Pinpoint the cell where the given text exists, returning its [X, Y] midpoint coordinate. 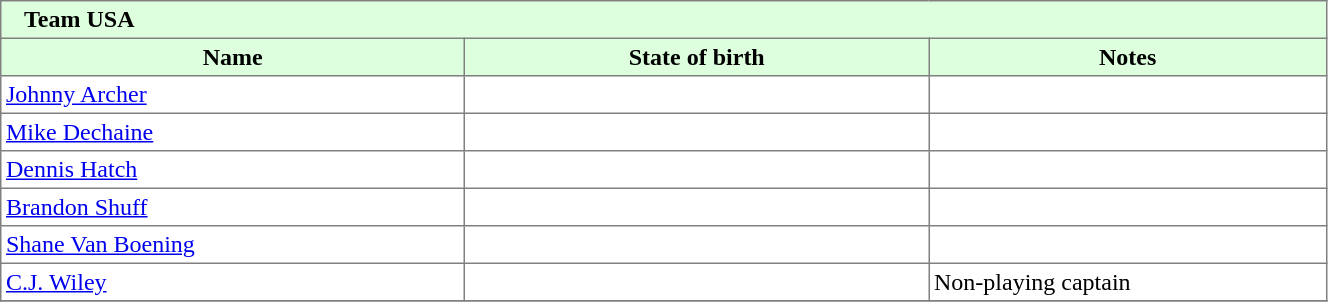
Dennis Hatch [233, 170]
Mike Dechaine [233, 132]
Shane Van Boening [233, 245]
Name [233, 57]
Notes [1128, 57]
State of birth [697, 57]
Brandon Shuff [233, 207]
Non-playing captain [1128, 282]
Team USA [664, 20]
Johnny Archer [233, 95]
C.J. Wiley [233, 282]
